Identify which cell holds the provided text, then report its (X, Y) central coordinate. 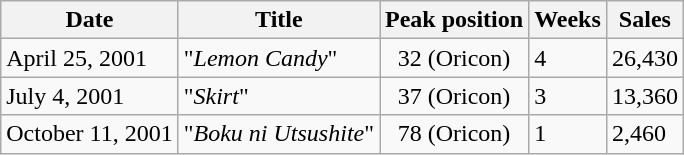
37 (Oricon) (454, 96)
26,430 (644, 58)
Title (278, 20)
2,460 (644, 134)
4 (568, 58)
Peak position (454, 20)
1 (568, 134)
Date (90, 20)
"Boku ni Utsushite" (278, 134)
32 (Oricon) (454, 58)
"Skirt" (278, 96)
July 4, 2001 (90, 96)
13,360 (644, 96)
78 (Oricon) (454, 134)
Sales (644, 20)
October 11, 2001 (90, 134)
April 25, 2001 (90, 58)
Weeks (568, 20)
"Lemon Candy" (278, 58)
3 (568, 96)
